Pinpoint the cell where the given text exists, returning its (X, Y) midpoint coordinate. 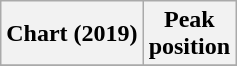
Chart (2019) (72, 34)
Peakposition (189, 34)
